Pinpoint the cell where the given text exists, returning its [x, y] midpoint coordinate. 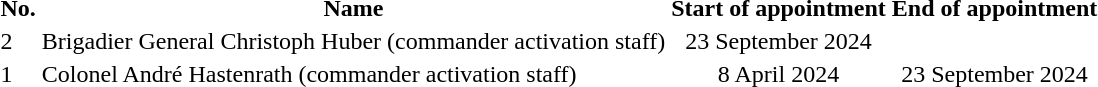
Brigadier General Christoph Huber (commander activation staff) [353, 41]
23 September 2024 [779, 41]
